Provide the [X, Y] coordinate of the cell's center where the given text is located.  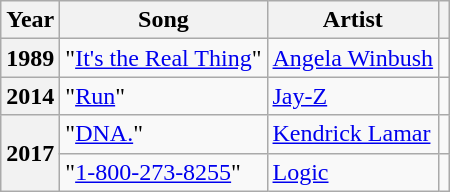
"1-800-273-8255" [164, 172]
2017 [30, 153]
Year [30, 20]
Kendrick Lamar [353, 134]
"DNA." [164, 134]
1989 [30, 58]
"Run" [164, 96]
Angela Winbush [353, 58]
2014 [30, 96]
Jay-Z [353, 96]
Song [164, 20]
Logic [353, 172]
Artist [353, 20]
"It's the Real Thing" [164, 58]
